Identify which cell holds the provided text, then report its (x, y) central coordinate. 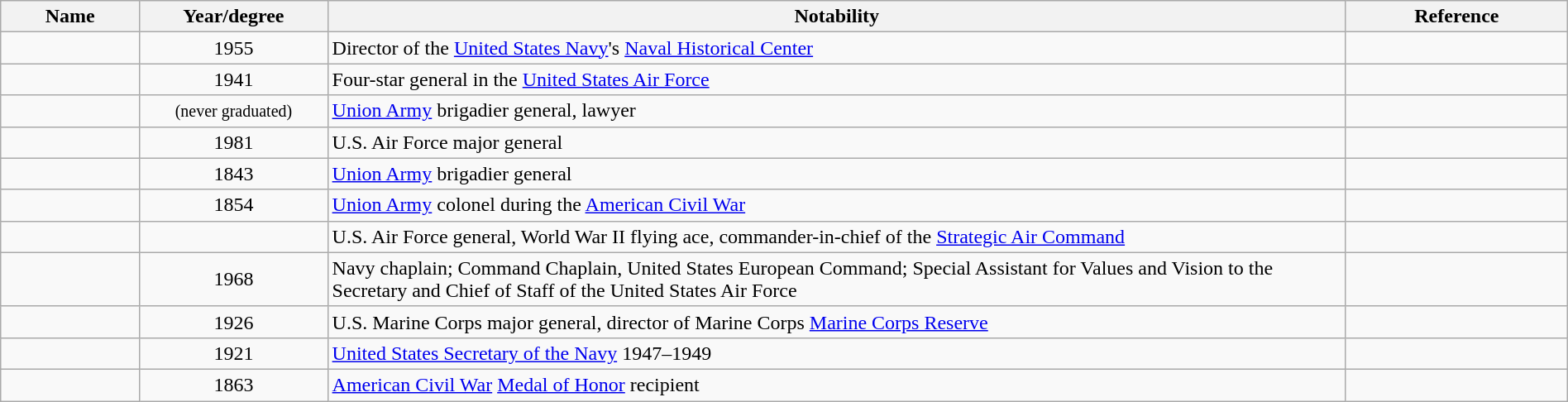
Union Army brigadier general (837, 174)
1941 (233, 79)
1843 (233, 174)
1926 (233, 322)
Director of the United States Navy's Naval Historical Center (837, 48)
1854 (233, 205)
1981 (233, 142)
U.S. Air Force general, World War II flying ace, commander-in-chief of the Strategic Air Command (837, 237)
U.S. Marine Corps major general, director of Marine Corps Marine Corps Reserve (837, 322)
Notability (837, 17)
United States Secretary of the Navy 1947–1949 (837, 353)
American Civil War Medal of Honor recipient (837, 385)
Union Army brigadier general, lawyer (837, 111)
1968 (233, 280)
Year/degree (233, 17)
Reference (1456, 17)
Union Army colonel during the American Civil War (837, 205)
1863 (233, 385)
(never graduated) (233, 111)
Four-star general in the United States Air Force (837, 79)
1955 (233, 48)
Name (70, 17)
1921 (233, 353)
U.S. Air Force major general (837, 142)
